Determine the (x, y) coordinate at the center of the cell enclosing the given text.  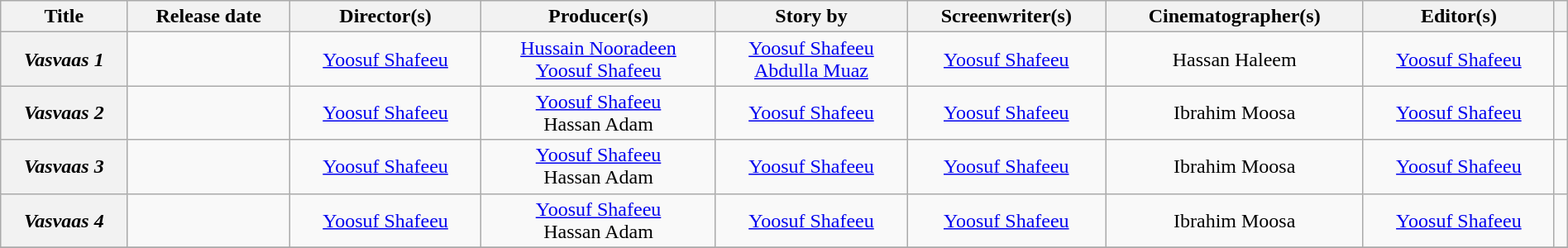
Hassan Haleem (1234, 60)
Cinematographer(s) (1234, 17)
Vasvaas 1 (65, 60)
Vasvaas 2 (65, 112)
Release date (208, 17)
Yoosuf ShafeeuAbdulla Muaz (810, 60)
Hussain NooradeenYoosuf Shafeeu (599, 60)
Producer(s) (599, 17)
Vasvaas 3 (65, 167)
Title (65, 17)
Screenwriter(s) (1006, 17)
Vasvaas 4 (65, 220)
Editor(s) (1459, 17)
Director(s) (385, 17)
Story by (810, 17)
